For the text-containing cell, return its midpoint in (x, y) coordinate format. 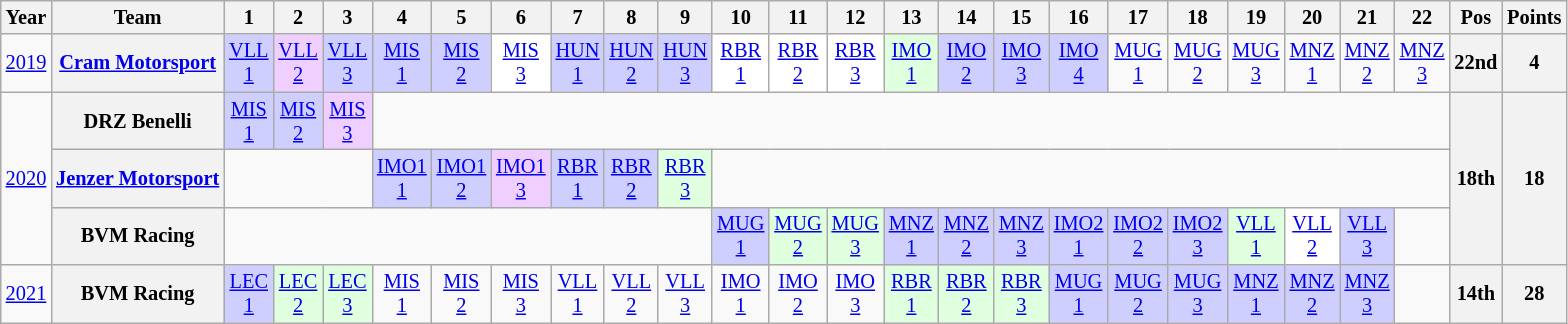
2021 (26, 294)
IMO22 (1138, 236)
HUN3 (685, 63)
3 (348, 17)
14th (1476, 294)
5 (462, 17)
2019 (26, 63)
12 (856, 17)
Pos (1476, 17)
19 (1256, 17)
Year (26, 17)
8 (631, 17)
IMO23 (1198, 236)
2 (298, 17)
6 (521, 17)
14 (966, 17)
11 (798, 17)
10 (740, 17)
Jenzer Motorsport (138, 178)
IMO12 (462, 178)
15 (1022, 17)
DRZ Benelli (138, 121)
Team (138, 17)
HUN2 (631, 63)
Cram Motorsport (138, 63)
IMO21 (1079, 236)
LEC1 (248, 294)
IMO4 (1079, 63)
IMO11 (402, 178)
7 (578, 17)
28 (1534, 294)
2020 (26, 178)
18th (1476, 178)
20 (1312, 17)
Points (1534, 17)
LEC2 (298, 294)
13 (912, 17)
21 (1368, 17)
22nd (1476, 63)
HUN1 (578, 63)
LEC3 (348, 294)
17 (1138, 17)
9 (685, 17)
IMO13 (521, 178)
22 (1422, 17)
16 (1079, 17)
1 (248, 17)
